Locate the cell with the specified text and output its [X, Y] center coordinate. 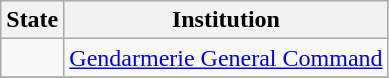
Institution [226, 20]
Gendarmerie General Command [226, 58]
State [32, 20]
